Extract the [x, y] coordinate from the center of the cell holding the provided text.  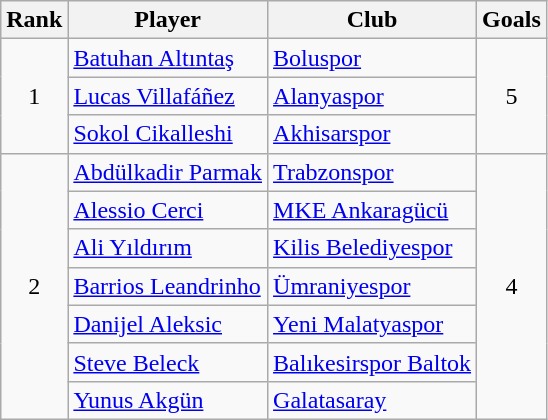
Club [372, 20]
Steve Beleck [168, 362]
Lucas Villafáñez [168, 96]
1 [34, 96]
Yunus Akgün [168, 400]
Galatasaray [372, 400]
Boluspor [372, 58]
Ümraniyespor [372, 286]
Alessio Cerci [168, 210]
Alanyaspor [372, 96]
Yeni Malatyaspor [372, 324]
4 [512, 286]
Kilis Belediyespor [372, 248]
Goals [512, 20]
5 [512, 96]
Sokol Cikalleshi [168, 134]
2 [34, 286]
Player [168, 20]
Batuhan Altıntaş [168, 58]
Rank [34, 20]
Balıkesirspor Baltok [372, 362]
Danijel Aleksic [168, 324]
Akhisarspor [372, 134]
Barrios Leandrinho [168, 286]
Trabzonspor [372, 172]
Ali Yıldırım [168, 248]
Abdülkadir Parmak [168, 172]
MKE Ankaragücü [372, 210]
